Provide the [X, Y] coordinate of the cell's center where the given text is located.  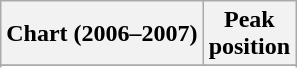
Chart (2006–2007) [102, 34]
Peakposition [249, 34]
